Output the [x, y] coordinate of the center of the cell containing the given text.  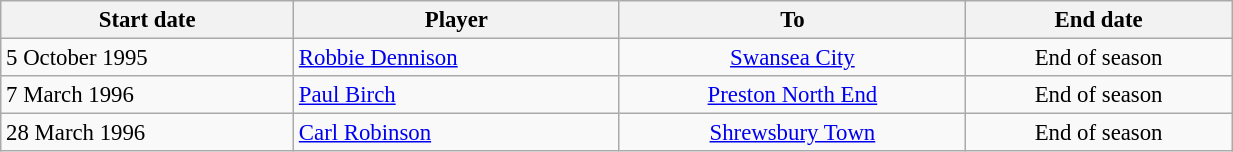
5 October 1995 [148, 58]
Robbie Dennison [457, 58]
Preston North End [792, 95]
Paul Birch [457, 95]
End date [1099, 20]
Player [457, 20]
7 March 1996 [148, 95]
To [792, 20]
Start date [148, 20]
Carl Robinson [457, 133]
Swansea City [792, 58]
Shrewsbury Town [792, 133]
28 March 1996 [148, 133]
